For the text-containing cell, return its midpoint in [x, y] coordinate format. 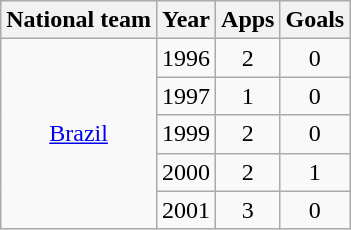
Goals [315, 20]
1999 [186, 134]
1997 [186, 96]
1996 [186, 58]
3 [248, 210]
Year [186, 20]
National team [79, 20]
Brazil [79, 134]
2001 [186, 210]
Apps [248, 20]
2000 [186, 172]
